Determine the (X, Y) coordinate at the center of the cell enclosing the given text.  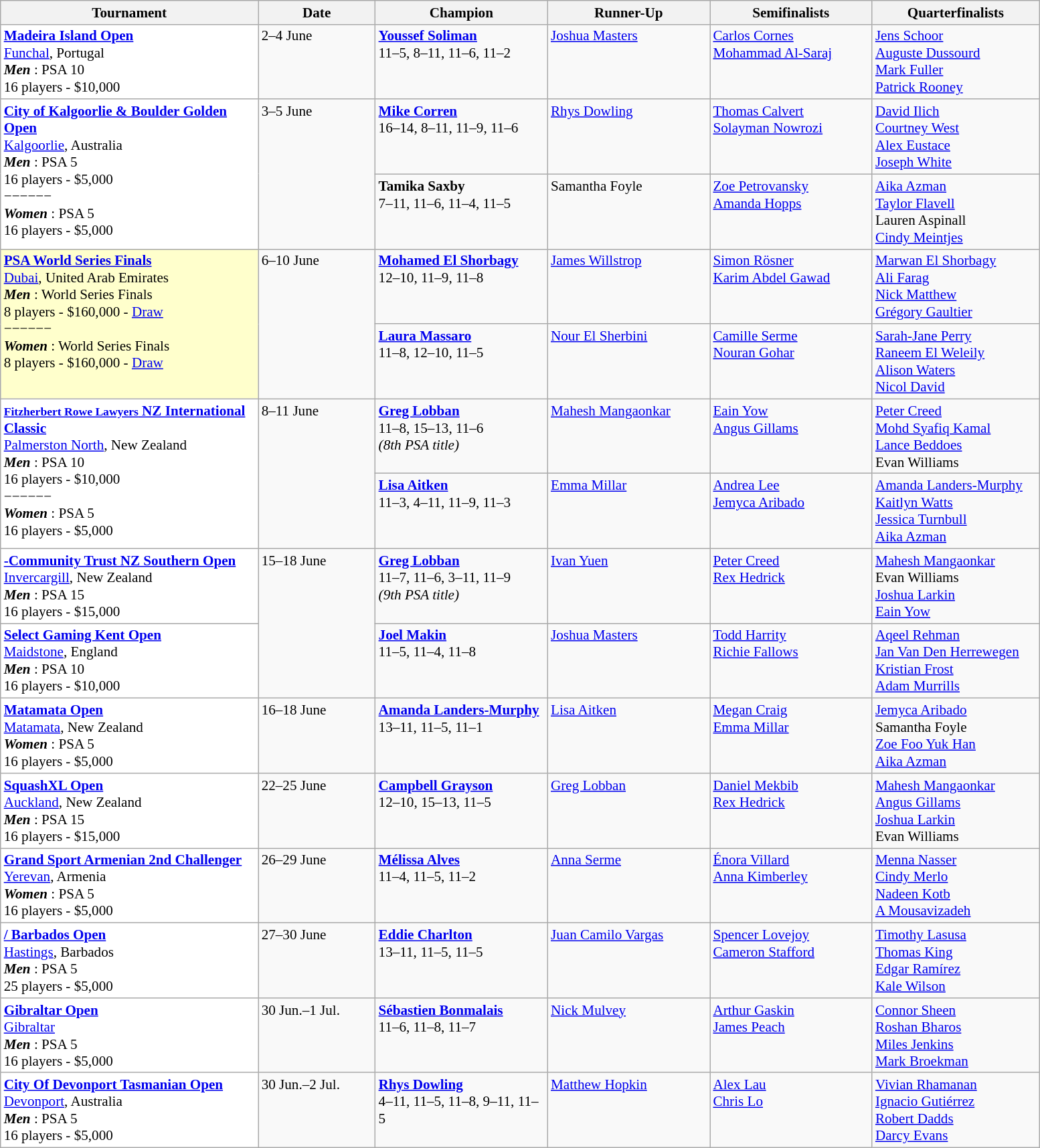
Mahesh Mangaonkar Angus Gillams Joshua Larkin Evan Williams (956, 811)
Greg Lobban11–7, 11–6, 3–11, 11–9(9th PSA title) (462, 586)
Lisa Aitken11–3, 4–11, 11–9, 11–3 (462, 511)
Sébastien Bonmalais11–6, 11–8, 11–7 (462, 1035)
SquashXL Open Auckland, New Zealand Men : PSA 1516 players - $15,000 (130, 811)
Marwan El Shorbagy Ali Farag Nick Matthew Grégory Gaultier (956, 286)
Timothy Lasusa Thomas King Edgar Ramírez Kale Wilson (956, 961)
Alex Lau Chris Lo (790, 1110)
Youssef Soliman11–5, 8–11, 11–6, 11–2 (462, 62)
Joel Makin11–5, 11–4, 11–8 (462, 661)
Anna Serme (628, 886)
16–18 June (317, 736)
Runner-Up (628, 12)
8–11 June (317, 474)
Megan Craig Emma Millar (790, 736)
Campbell Grayson12–10, 15–13, 11–5 (462, 811)
Rhys Dowling4–11, 11–5, 11–8, 9–11, 11–5 (462, 1110)
Menna Nasser Cindy Merlo Nadeen Kotb A Mousavizadeh (956, 886)
Peter Creed Mohd Syafiq Kamal Lance Beddoes Evan Williams (956, 436)
Greg Lobban (628, 811)
Gibraltar Open Gibraltar Men : PSA 516 players - $5,000 (130, 1035)
22–25 June (317, 811)
Greg Lobban11–8, 15–13, 11–6(8th PSA title) (462, 436)
Eain Yow Angus Gillams (790, 436)
Nick Mulvey (628, 1035)
Mahesh Mangaonkar Evan Williams Joshua Larkin Eain Yow (956, 586)
3–5 June (317, 174)
Mahesh Mangaonkar (628, 436)
David Ilich Courtney West Alex Eustace Joseph White (956, 136)
Select Gaming Kent Open Maidstone, England Men : PSA 1016 players - $10,000 (130, 661)
Daniel Mekbib Rex Hedrick (790, 811)
Énora Villard Anna Kimberley (790, 886)
Tournament (130, 12)
Camille Serme Nouran Gohar (790, 361)
Amanda Landers-Murphy13–11, 11–5, 11–1 (462, 736)
Simon Rösner Karim Abdel Gawad (790, 286)
27–30 June (317, 961)
30 Jun.–1 Jul. (317, 1035)
Madeira Island Open Funchal, Portugal Men : PSA 1016 players - $10,000 (130, 62)
15–18 June (317, 624)
Aqeel Rehman Jan Van Den Herrewegen Kristian Frost Adam Murrills (956, 661)
26–29 June (317, 886)
Andrea Lee Jemyca Aribado (790, 511)
Samantha Foyle (628, 211)
Nour El Sherbini (628, 361)
City Of Devonport Tasmanian Open Devonport, Australia Men : PSA 516 players - $5,000 (130, 1110)
Champion (462, 12)
Vivian Rhamanan Ignacio Gutiérrez Robert Dadds Darcy Evans (956, 1110)
Amanda Landers-Murphy Kaitlyn Watts Jessica Turnbull Aika Azman (956, 511)
Mohamed El Shorbagy12–10, 11–9, 11–8 (462, 286)
Rhys Dowling (628, 136)
Emma Millar (628, 511)
City of Kalgoorlie & Boulder Golden Open Kalgoorlie, Australia Men : PSA 516 players - $5,000−−−−−− Women : PSA 516 players - $5,000 (130, 174)
Tamika Saxby7–11, 11–6, 11–4, 11–5 (462, 211)
Todd Harrity Richie Fallows (790, 661)
Thomas Calvert Solayman Nowrozi (790, 136)
James Willstrop (628, 286)
Matthew Hopkin (628, 1110)
Semifinalists (790, 12)
Carlos Cornes Mohammad Al-Saraj (790, 62)
Jens Schoor Auguste Dussourd Mark Fuller Patrick Rooney (956, 62)
Grand Sport Armenian 2nd Challenger Yerevan, Armenia Women : PSA 516 players - $5,000 (130, 886)
Quarterfinalists (956, 12)
Arthur Gaskin James Peach (790, 1035)
Date (317, 12)
Sarah-Jane Perry Raneem El Weleily Alison Waters Nicol David (956, 361)
Connor Sheen Roshan Bharos Miles Jenkins Mark Broekman (956, 1035)
Lisa Aitken (628, 736)
30 Jun.–2 Jul. (317, 1110)
Ivan Yuen (628, 586)
Mélissa Alves11–4, 11–5, 11–2 (462, 886)
Laura Massaro11–8, 12–10, 11–5 (462, 361)
Mike Corren16–14, 8–11, 11–9, 11–6 (462, 136)
Zoe Petrovansky Amanda Hopps (790, 211)
Juan Camilo Vargas (628, 961)
Jemyca Aribado Samantha Foyle Zoe Foo Yuk Han Aika Azman (956, 736)
2–4 June (317, 62)
/ Barbados Open Hastings, Barbados Men : PSA 525 players - $5,000 (130, 961)
6–10 June (317, 324)
-Community Trust NZ Southern Open Invercargill, New Zealand Men : PSA 1516 players - $15,000 (130, 586)
Matamata Open Matamata, New Zealand Women : PSA 516 players - $5,000 (130, 736)
Eddie Charlton13–11, 11–5, 11–5 (462, 961)
Aika Azman Taylor Flavell Lauren Aspinall Cindy Meintjes (956, 211)
Peter Creed Rex Hedrick (790, 586)
Spencer Lovejoy Cameron Stafford (790, 961)
